Find where the given text appears and provide that cell's center as (X, Y) coordinate. 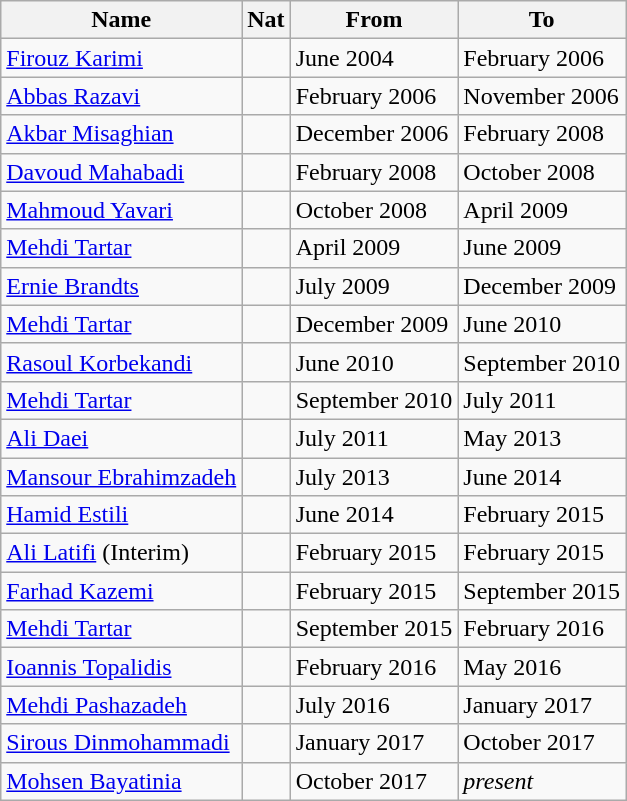
Firouz Karimi (122, 58)
December 2006 (374, 134)
Ernie Brandts (122, 286)
Ali Daei (122, 438)
Mahmoud Yavari (122, 210)
July 2016 (374, 705)
July 2009 (374, 286)
November 2006 (542, 96)
Ali Latifi (Interim) (122, 553)
Davoud Mahabadi (122, 172)
Name (122, 20)
June 2009 (542, 248)
Mohsen Bayatinia (122, 781)
Ioannis Topalidis (122, 667)
Hamid Estili (122, 515)
July 2013 (374, 477)
Farhad Kazemi (122, 591)
Mansour Ebrahimzadeh (122, 477)
Mehdi Pashazadeh (122, 705)
June 2004 (374, 58)
present (542, 781)
Abbas Razavi (122, 96)
To (542, 20)
May 2016 (542, 667)
Akbar Misaghian (122, 134)
Sirous Dinmohammadi (122, 743)
Rasoul Korbekandi (122, 362)
Nat (266, 20)
May 2013 (542, 438)
From (374, 20)
